Search for the cell housing the specified text and yield its [x, y] center coordinate. 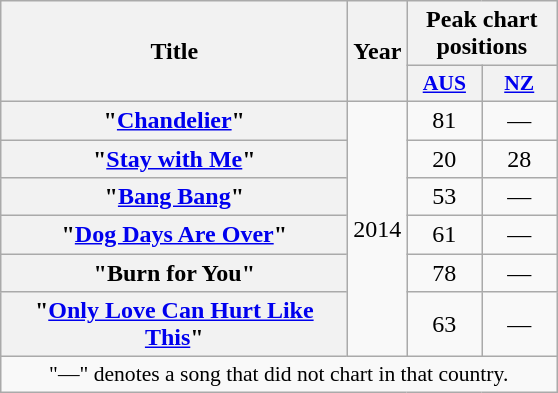
63 [444, 324]
NZ [520, 84]
81 [444, 120]
"Chandelier" [174, 120]
28 [520, 159]
"Burn for You" [174, 273]
Year [378, 52]
61 [444, 235]
"—" denotes a song that did not chart in that country. [279, 375]
Title [174, 52]
"Bang Bang" [174, 197]
"Only Love Can Hurt Like This" [174, 324]
20 [444, 159]
AUS [444, 84]
2014 [378, 228]
"Dog Days Are Over" [174, 235]
53 [444, 197]
78 [444, 273]
Peak chart positions [482, 34]
"Stay with Me" [174, 159]
